Detect which cell encompasses the target text, then output its (x, y) center coordinate. 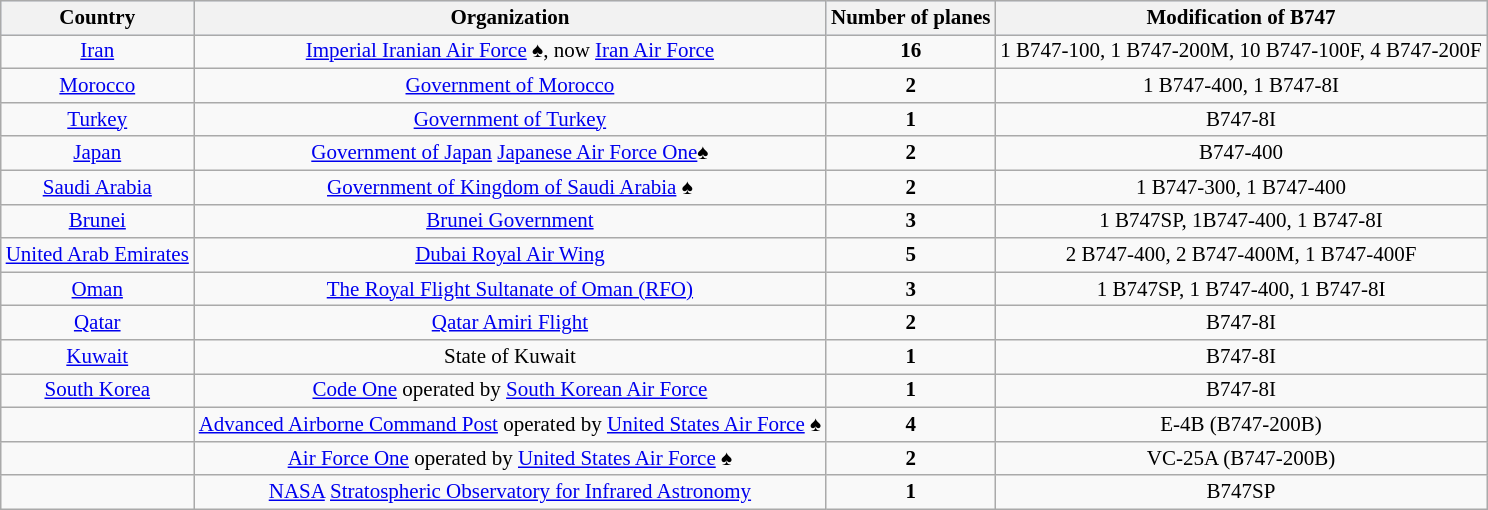
Country (98, 18)
Oman (98, 289)
5 (910, 255)
Brunei (98, 221)
Advanced Airborne Command Post operated by United States Air Force ♠ (510, 424)
B747SP (1240, 492)
Government of Turkey (510, 119)
The Royal Flight Sultanate of Oman (RFO) (510, 289)
Modification of B747 (1240, 18)
Number of planes (910, 18)
1 B747SP, 1 B747-400, 1 B747-8I (1240, 289)
Dubai Royal Air Wing (510, 255)
Morocco (98, 86)
Qatar (98, 323)
Imperial Iranian Air Force ♠, now Iran Air Force (510, 52)
State of Kuwait (510, 357)
B747-400 (1240, 153)
2 B747-400, 2 B747-400M, 1 B747-400F (1240, 255)
Turkey (98, 119)
1 B747-300, 1 B747-400 (1240, 187)
16 (910, 52)
Brunei Government (510, 221)
VC-25A (B747-200B) (1240, 458)
Government of Kingdom of Saudi Arabia ♠ (510, 187)
NASA Stratospheric Observatory for Infrared Astronomy (510, 492)
Government of Japan Japanese Air Force One♠ (510, 153)
Qatar Amiri Flight (510, 323)
Saudi Arabia (98, 187)
Iran (98, 52)
Government of Morocco (510, 86)
Organization (510, 18)
South Korea (98, 391)
E-4B (B747-200B) (1240, 424)
Air Force One operated by United States Air Force ♠ (510, 458)
Kuwait (98, 357)
1 B747-100, 1 B747-200M, 10 B747-100F, 4 B747-200F (1240, 52)
Japan (98, 153)
1 B747-400, 1 B747-8I (1240, 86)
4 (910, 424)
Code One operated by South Korean Air Force (510, 391)
United Arab Emirates (98, 255)
1 B747SP, 1B747-400, 1 B747-8I (1240, 221)
